Detect which cell encompasses the target text, then output its [X, Y] center coordinate. 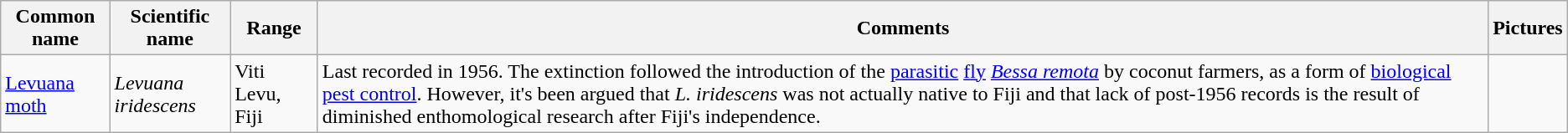
Comments [903, 28]
Common name [55, 28]
Range [275, 28]
Viti Levu, Fiji [275, 94]
Pictures [1528, 28]
Levuana iridescens [170, 94]
Levuana moth [55, 94]
Scientific name [170, 28]
